Locate the cell with the specified text and output its (X, Y) center coordinate. 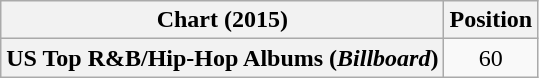
Position (491, 20)
Chart (2015) (222, 20)
US Top R&B/Hip-Hop Albums (Billboard) (222, 58)
60 (491, 58)
